From the cell containing the given text, extract its center point as [x, y] coordinate. 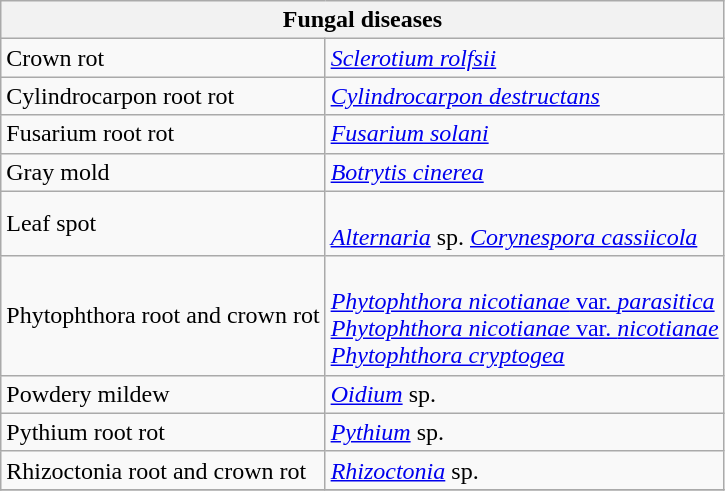
Rhizoctonia root and crown rot [163, 470]
Pythium sp. [524, 432]
Crown rot [163, 58]
Phytophthora root and crown rot [163, 316]
Fusarium solani [524, 134]
Fungal diseases [362, 20]
Sclerotium rolfsii [524, 58]
Leaf spot [163, 224]
Rhizoctonia sp. [524, 470]
Pythium root rot [163, 432]
Powdery mildew [163, 394]
Cylindrocarpon root rot [163, 96]
Fusarium root rot [163, 134]
Cylindrocarpon destructans [524, 96]
Alternaria sp. Corynespora cassiicola [524, 224]
Botrytis cinerea [524, 172]
Oidium sp. [524, 394]
Phytophthora nicotianae var. parasitica Phytophthora nicotianae var. nicotianae Phytophthora cryptogea [524, 316]
Gray mold [163, 172]
